Scan for the cell matching the given text and deliver its [x, y] coordinate at center. 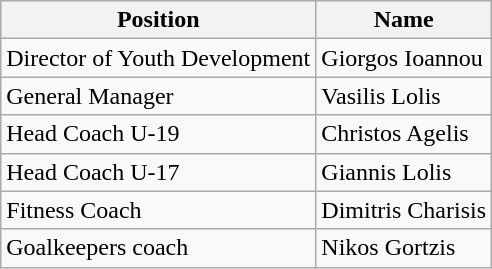
Goalkeepers coach [158, 248]
Giorgos Ioannou [404, 58]
Position [158, 20]
Fitness Coach [158, 210]
General Manager [158, 96]
Giannis Lolis [404, 172]
Head Coach U-17 [158, 172]
Dimitris Charisis [404, 210]
Christos Agelis [404, 134]
Director of Youth Development [158, 58]
Vasilis Lolis [404, 96]
Head Coach U-19 [158, 134]
Nikos Gortzis [404, 248]
Name [404, 20]
